Detect which cell encompasses the target text, then output its (X, Y) center coordinate. 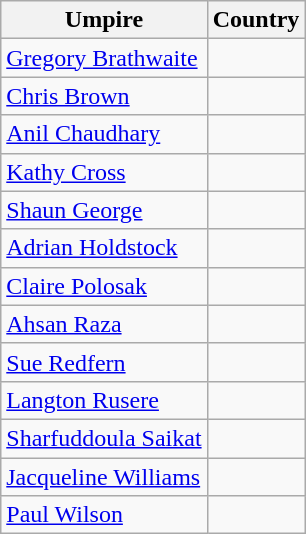
Adrian Holdstock (104, 248)
Langton Rusere (104, 400)
Sharfuddoula Saikat (104, 438)
Kathy Cross (104, 172)
Umpire (104, 20)
Chris Brown (104, 96)
Paul Wilson (104, 515)
Sue Redfern (104, 362)
Jacqueline Williams (104, 477)
Anil Chaudhary (104, 134)
Shaun George (104, 210)
Claire Polosak (104, 286)
Country (256, 20)
Ahsan Raza (104, 324)
Gregory Brathwaite (104, 58)
